Detect which cell encompasses the target text, then output its [X, Y] center coordinate. 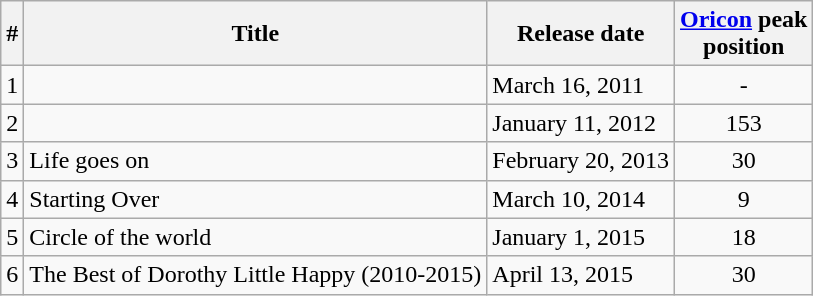
Title [256, 34]
Circle of the world [256, 237]
April 13, 2015 [581, 275]
Oricon peakposition [744, 34]
# [12, 34]
January 11, 2012 [581, 123]
The Best of Dorothy Little Happy (2010-2015) [256, 275]
6 [12, 275]
1 [12, 85]
January 1, 2015 [581, 237]
2 [12, 123]
4 [12, 199]
153 [744, 123]
3 [12, 161]
March 16, 2011 [581, 85]
- [744, 85]
February 20, 2013 [581, 161]
18 [744, 237]
Release date [581, 34]
9 [744, 199]
5 [12, 237]
Starting Over [256, 199]
Life goes on [256, 161]
March 10, 2014 [581, 199]
